Pinpoint the cell where the given text exists, returning its (X, Y) midpoint coordinate. 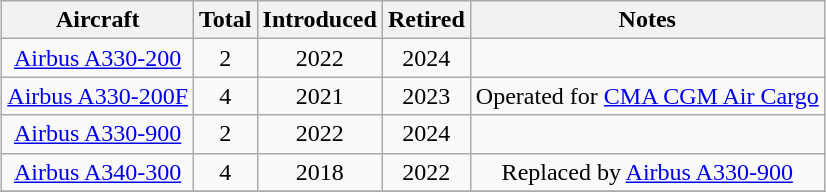
2018 (320, 172)
2023 (426, 96)
Airbus A330-900 (98, 134)
Airbus A330-200F (98, 96)
Replaced by Airbus A330-900 (647, 172)
Total (226, 20)
Retired (426, 20)
2021 (320, 96)
Operated for CMA CGM Air Cargo (647, 96)
Airbus A330-200 (98, 58)
Aircraft (98, 20)
Introduced (320, 20)
Airbus A340-300 (98, 172)
Notes (647, 20)
